From the cell containing the given text, extract its center point as [x, y] coordinate. 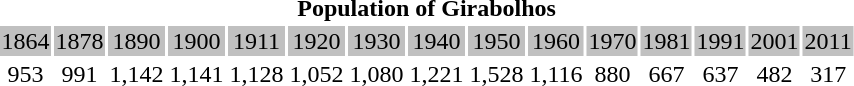
1911 [256, 41]
1930 [376, 41]
1900 [196, 41]
1991 [720, 41]
1864 [26, 41]
1981 [666, 41]
1940 [436, 41]
1950 [496, 41]
1890 [136, 41]
2011 [828, 41]
1920 [316, 41]
1960 [556, 41]
1970 [612, 41]
2001 [774, 41]
1878 [80, 41]
